Search for the cell housing the specified text and yield its [x, y] center coordinate. 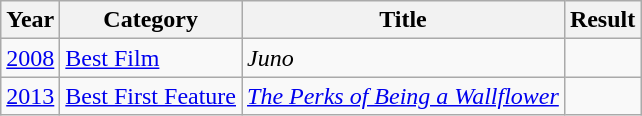
2013 [30, 96]
Category [151, 20]
Best Film [151, 58]
Best First Feature [151, 96]
Result [602, 20]
Title [404, 20]
The Perks of Being a Wallflower [404, 96]
Juno [404, 58]
2008 [30, 58]
Year [30, 20]
